Find where the given text appears and provide that cell's center as (x, y) coordinate. 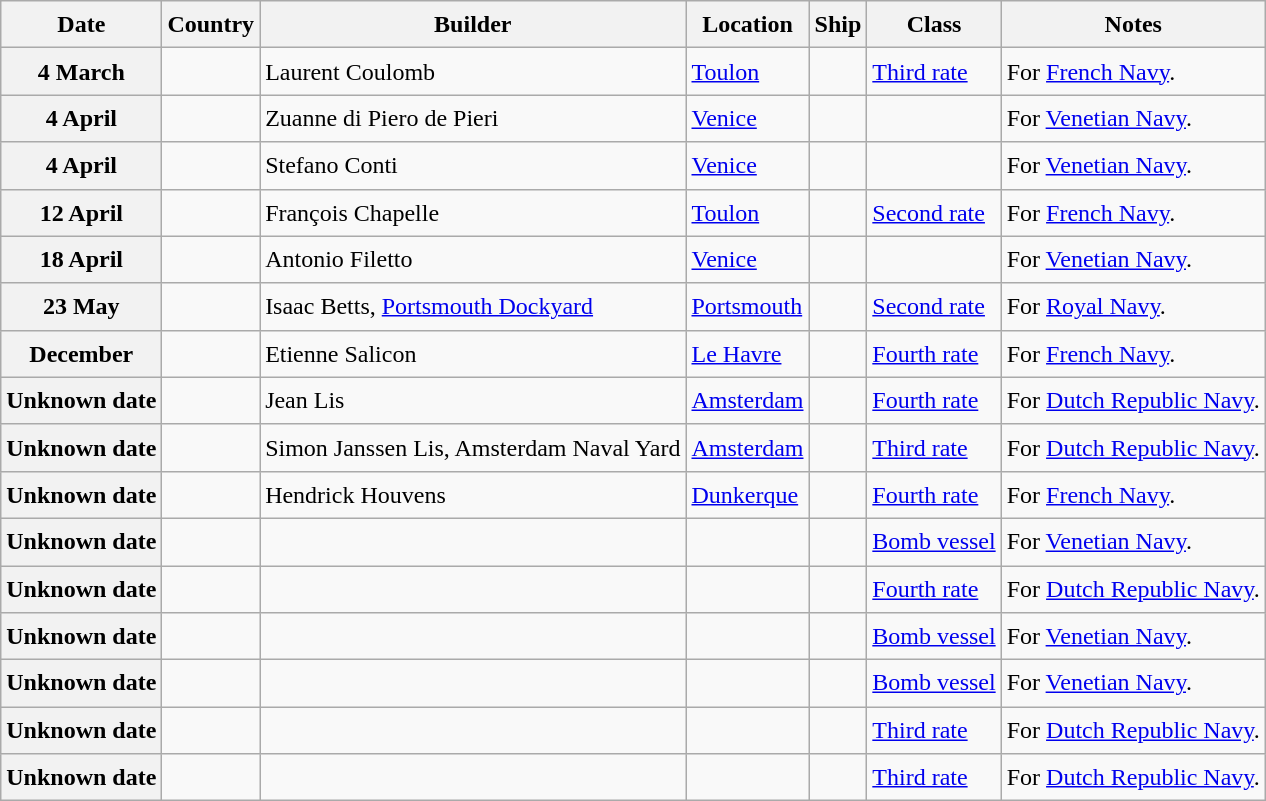
Date (82, 24)
4 March (82, 72)
Isaac Betts, Portsmouth Dockyard (473, 306)
Dunkerque (748, 494)
Zuanne di Piero de Pieri (473, 118)
23 May (82, 306)
Jean Lis (473, 400)
Hendrick Houvens (473, 494)
Antonio Filetto (473, 260)
Simon Janssen Lis, Amsterdam Naval Yard (473, 448)
Le Havre (748, 354)
12 April (82, 212)
For Royal Navy. (1133, 306)
Notes (1133, 24)
Location (748, 24)
December (82, 354)
Stefano Conti (473, 166)
18 April (82, 260)
Country (211, 24)
Portsmouth (748, 306)
Class (934, 24)
Laurent Coulomb (473, 72)
Ship (838, 24)
Builder (473, 24)
François Chapelle (473, 212)
Etienne Salicon (473, 354)
